Output the (X, Y) coordinate of the center of the cell containing the given text.  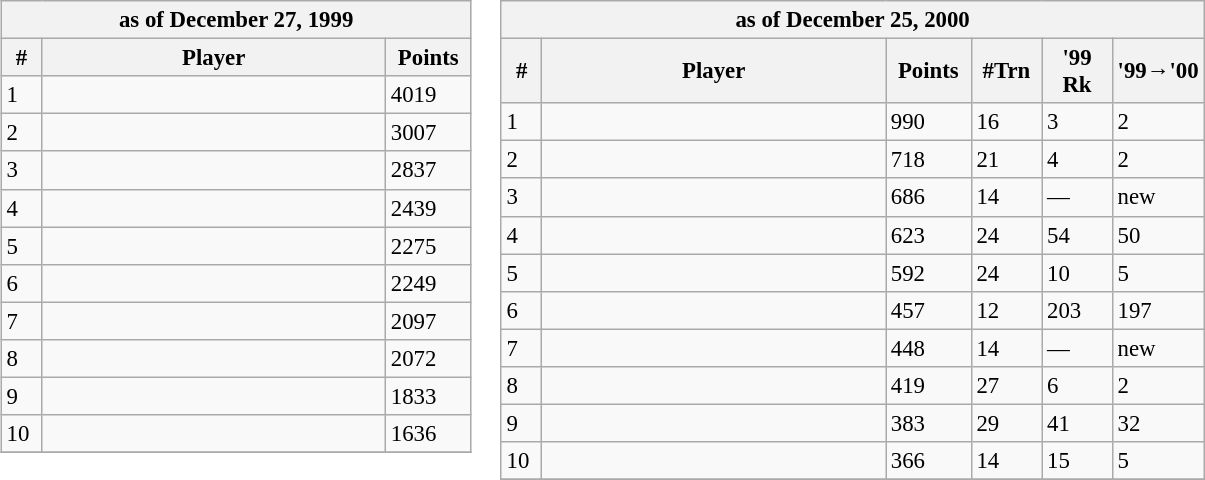
as of December 25, 2000 (852, 20)
29 (1006, 423)
#Trn (1006, 72)
'99 Rk (1078, 72)
448 (929, 348)
41 (1078, 423)
21 (1006, 160)
1636 (428, 434)
1833 (428, 396)
12 (1006, 310)
16 (1006, 122)
2275 (428, 246)
50 (1158, 235)
4019 (428, 95)
2097 (428, 321)
as of December 27, 1999 (236, 20)
718 (929, 160)
990 (929, 122)
27 (1006, 385)
197 (1158, 310)
3007 (428, 133)
2072 (428, 358)
203 (1078, 310)
419 (929, 385)
'99→'00 (1158, 72)
457 (929, 310)
32 (1158, 423)
366 (929, 461)
54 (1078, 235)
2439 (428, 208)
2837 (428, 170)
2249 (428, 283)
623 (929, 235)
592 (929, 273)
383 (929, 423)
686 (929, 197)
15 (1078, 461)
